Output the (X, Y) coordinate of the center of the cell containing the given text.  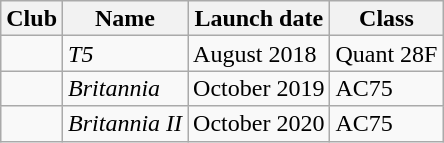
August 2018 (259, 54)
Class (386, 18)
Name (126, 18)
October 2019 (259, 88)
Quant 28F (386, 54)
Britannia (126, 88)
Launch date (259, 18)
T5 (126, 54)
Club (32, 18)
Britannia II (126, 124)
October 2020 (259, 124)
